For the text-containing cell, return its midpoint in (X, Y) coordinate format. 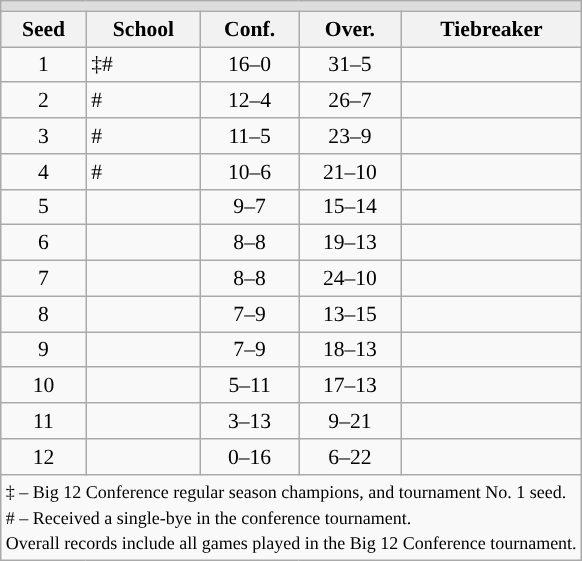
19–13 (350, 243)
18–13 (350, 350)
5 (44, 207)
17–13 (350, 386)
School (143, 29)
16–0 (250, 65)
12 (44, 457)
21–10 (350, 172)
8 (44, 314)
Conf. (250, 29)
11–5 (250, 136)
15–14 (350, 207)
9–7 (250, 207)
7 (44, 279)
‡# (143, 65)
Seed (44, 29)
Tiebreaker (491, 29)
12–4 (250, 101)
23–9 (350, 136)
Over. (350, 29)
11 (44, 421)
4 (44, 172)
10 (44, 386)
2 (44, 101)
3 (44, 136)
9 (44, 350)
26–7 (350, 101)
3–13 (250, 421)
6–22 (350, 457)
9–21 (350, 421)
13–15 (350, 314)
0–16 (250, 457)
5–11 (250, 386)
6 (44, 243)
10–6 (250, 172)
24–10 (350, 279)
31–5 (350, 65)
1 (44, 65)
